Pinpoint the cell where the given text exists, returning its [x, y] midpoint coordinate. 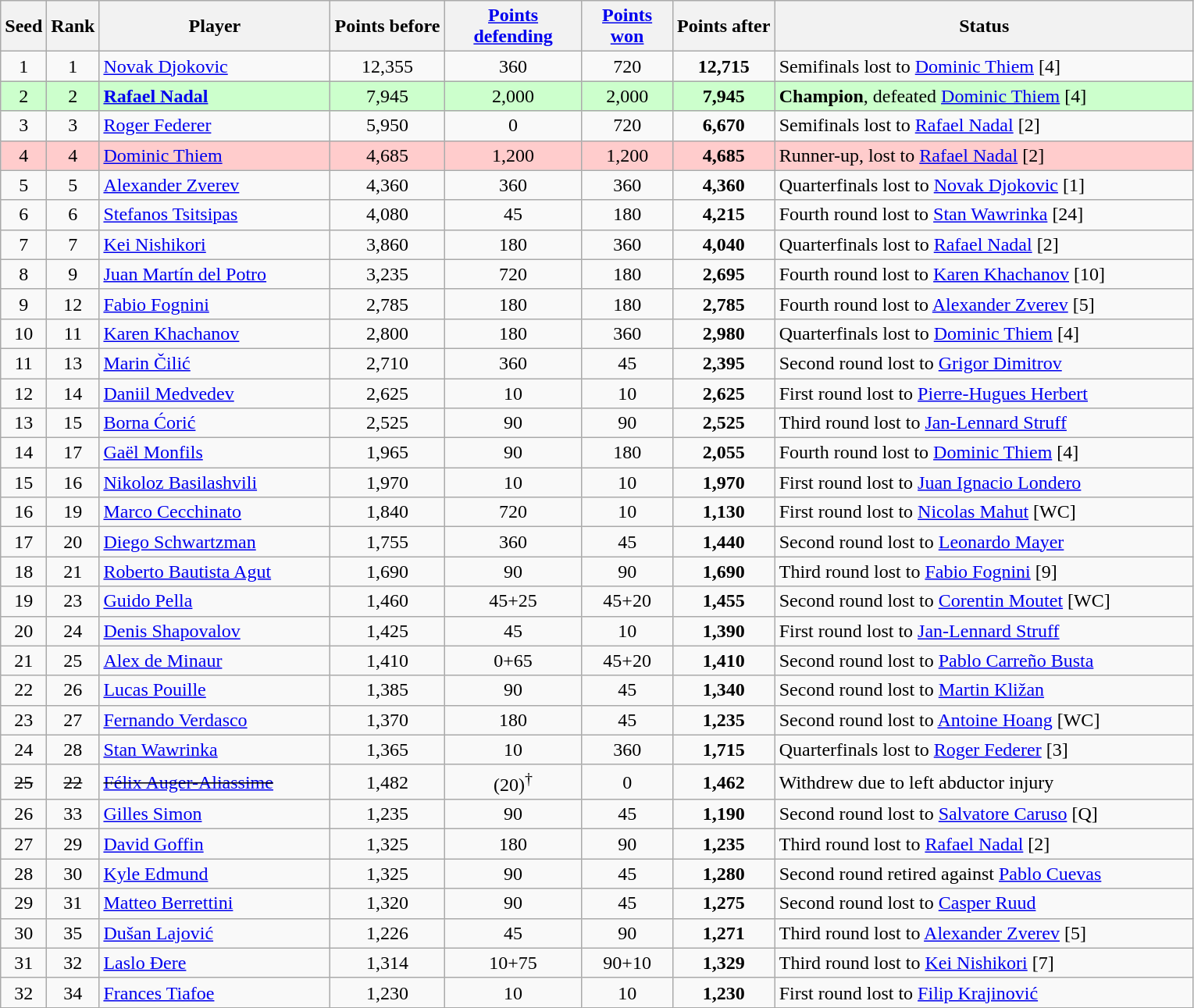
Frances Tiafoe [215, 992]
1,320 [387, 903]
1,482 [387, 782]
Fabio Fognini [215, 304]
Denis Shapovalov [215, 631]
Points before [387, 27]
Marco Cecchinato [215, 512]
Roberto Bautista Agut [215, 572]
8 [23, 274]
Points defending [513, 27]
1,965 [387, 453]
Fernando Verdasco [215, 720]
1,755 [387, 542]
6,670 [723, 126]
18 [23, 572]
Third round lost to Kei Nishikori [7] [984, 963]
Points after [723, 27]
Withdrew due to left abductor injury [984, 782]
1,715 [723, 750]
(20)† [513, 782]
Quarterfinals lost to Rafael Nadal [2] [984, 244]
2,395 [723, 363]
4,080 [387, 215]
Fourth round lost to Karen Khachanov [10] [984, 274]
David Goffin [215, 844]
Status [984, 27]
Roger Federer [215, 126]
0+65 [513, 661]
Fourth round lost to Dominic Thiem [4] [984, 453]
Second round retired against Pablo Cuevas [984, 874]
First round lost to Jan-Lennard Struff [984, 631]
34 [73, 992]
Second round lost to Salvatore Caruso [Q] [984, 814]
Gaël Monfils [215, 453]
Fourth round lost to Alexander Zverev [5] [984, 304]
3,860 [387, 244]
Dominic Thiem [215, 155]
Alex de Minaur [215, 661]
Third round lost to Alexander Zverev [5] [984, 933]
1,370 [387, 720]
Quarterfinals lost to Dominic Thiem [4] [984, 333]
2,980 [723, 333]
Runner-up, lost to Rafael Nadal [2] [984, 155]
1,455 [723, 601]
1,314 [387, 963]
Semifinals lost to Dominic Thiem [4] [984, 66]
1,440 [723, 542]
Rank [73, 27]
Juan Martín del Potro [215, 274]
Fourth round lost to Stan Wawrinka [24] [984, 215]
1,365 [387, 750]
Gilles Simon [215, 814]
10+75 [513, 963]
1,462 [723, 782]
35 [73, 933]
Second round lost to Casper Ruud [984, 903]
Borna Ćorić [215, 423]
Third round lost to Jan-Lennard Struff [984, 423]
1,190 [723, 814]
Rafael Nadal [215, 96]
Stefanos Tsitsipas [215, 215]
1,460 [387, 601]
Diego Schwartzman [215, 542]
Laslo Đere [215, 963]
Second round lost to Pablo Carreño Busta [984, 661]
Third round lost to Fabio Fognini [9] [984, 572]
Daniil Medvedev [215, 393]
Marin Čilić [215, 363]
1,425 [387, 631]
2,710 [387, 363]
Second round lost to Antoine Hoang [WC] [984, 720]
Second round lost to Corentin Moutet [WC] [984, 601]
Player [215, 27]
Alexander Zverev [215, 185]
Second round lost to Grigor Dimitrov [984, 363]
1,840 [387, 512]
First round lost to Pierre-Hugues Herbert [984, 393]
3,235 [387, 274]
Matteo Berrettini [215, 903]
2,695 [723, 274]
Novak Djokovic [215, 66]
1,275 [723, 903]
1,385 [387, 690]
First round lost to Juan Ignacio Londero [984, 483]
4,215 [723, 215]
1,329 [723, 963]
12,355 [387, 66]
Quarterfinals lost to Roger Federer [3] [984, 750]
Dušan Lajović [215, 933]
First round lost to Nicolas Mahut [WC] [984, 512]
1,280 [723, 874]
Guido Pella [215, 601]
45+25 [513, 601]
2,055 [723, 453]
Quarterfinals lost to Novak Djokovic [1] [984, 185]
1,340 [723, 690]
5,950 [387, 126]
Kyle Edmund [215, 874]
Points won [627, 27]
Seed [23, 27]
Lucas Pouille [215, 690]
33 [73, 814]
90+10 [627, 963]
Semifinals lost to Rafael Nadal [2] [984, 126]
Champion, defeated Dominic Thiem [4] [984, 96]
Karen Khachanov [215, 333]
Kei Nishikori [215, 244]
1,226 [387, 933]
1,130 [723, 512]
4,040 [723, 244]
Third round lost to Rafael Nadal [2] [984, 844]
Nikoloz Basilashvili [215, 483]
Second round lost to Martin Kližan [984, 690]
First round lost to Filip Krajinović [984, 992]
Stan Wawrinka [215, 750]
Second round lost to Leonardo Mayer [984, 542]
Félix Auger-Aliassime [215, 782]
1,271 [723, 933]
1,390 [723, 631]
2,800 [387, 333]
12,715 [723, 66]
